Provide the (X, Y) coordinate of the cell's center where the given text is located.  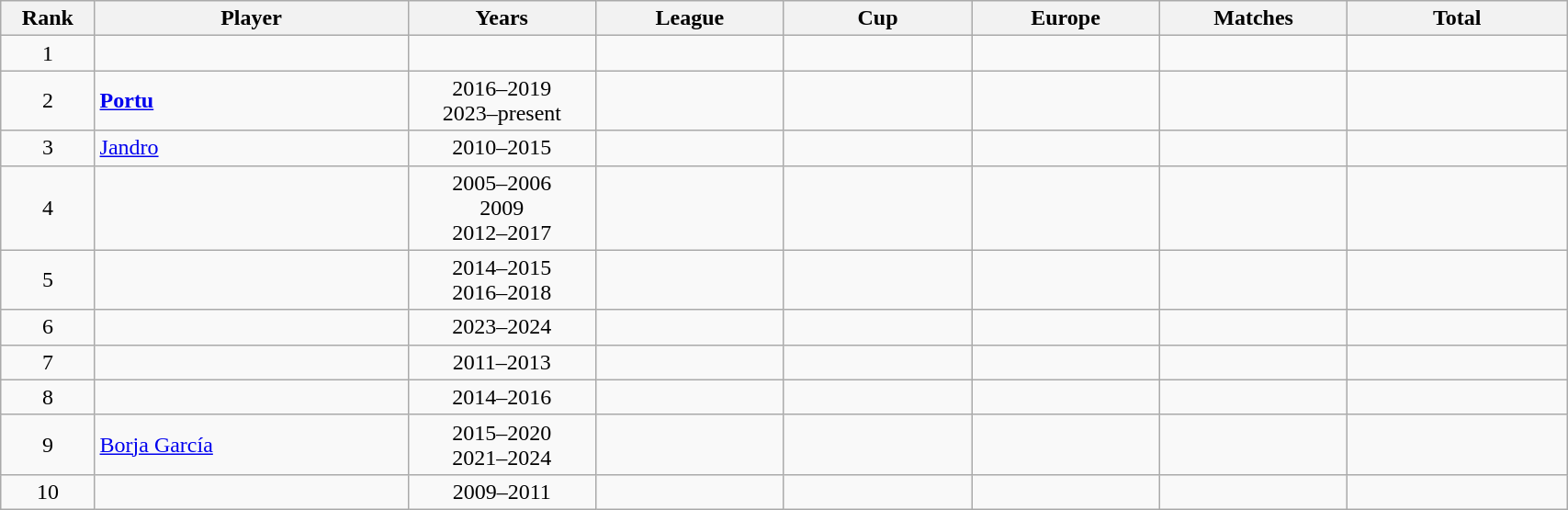
2023–2024 (502, 327)
Rank (48, 18)
Europe (1066, 18)
2010–2015 (502, 148)
Matches (1253, 18)
Portu (252, 101)
2009–2011 (502, 492)
8 (48, 397)
10 (48, 492)
Years (502, 18)
6 (48, 327)
2015–20202021–2024 (502, 445)
9 (48, 445)
2005–200620092012–2017 (502, 208)
League (691, 18)
Player (252, 18)
2014–20152016–2018 (502, 279)
4 (48, 208)
3 (48, 148)
Borja García (252, 445)
1 (48, 53)
2011–2013 (502, 362)
2014–2016 (502, 397)
Total (1457, 18)
2 (48, 101)
2016–20192023–present (502, 101)
5 (48, 279)
7 (48, 362)
Cup (878, 18)
Jandro (252, 148)
